From the cell containing the given text, extract its center point as (X, Y) coordinate. 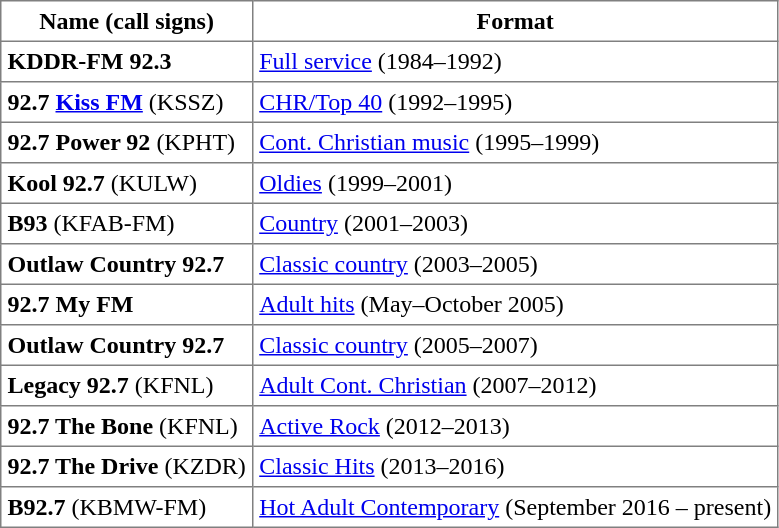
92.7 The Bone (KFNL) (127, 426)
Legacy 92.7 (KFNL) (127, 385)
Cont. Christian music (1995–1999) (514, 142)
Country (2001–2003) (514, 223)
Kool 92.7 (KULW) (127, 183)
KDDR-FM 92.3 (127, 61)
92.7 The Drive (KZDR) (127, 466)
92.7 My FM (127, 304)
B93 (KFAB-FM) (127, 223)
Name (call signs) (127, 21)
92.7 Power 92 (KPHT) (127, 142)
Classic Hits (2013–2016) (514, 466)
Full service (1984–1992) (514, 61)
Classic country (2003–2005) (514, 264)
Adult Cont. Christian (2007–2012) (514, 385)
92.7 Kiss FM (KSSZ) (127, 102)
Classic country (2005–2007) (514, 345)
Format (514, 21)
Hot Adult Contemporary (September 2016 – present) (514, 507)
B92.7 (KBMW-FM) (127, 507)
Active Rock (2012–2013) (514, 426)
CHR/Top 40 (1992–1995) (514, 102)
Oldies (1999–2001) (514, 183)
Adult hits (May–October 2005) (514, 304)
